Extract the (X, Y) coordinate from the center of the cell holding the provided text.  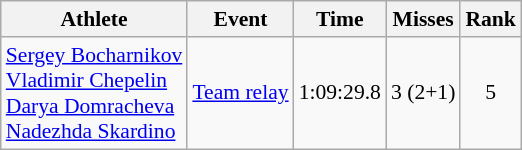
Time (340, 19)
1:09:29.8 (340, 93)
Athlete (94, 19)
Event (240, 19)
Misses (423, 19)
Rank (490, 19)
Team relay (240, 93)
5 (490, 93)
3 (2+1) (423, 93)
Sergey BocharnikovVladimir ChepelinDarya DomrachevaNadezhda Skardino (94, 93)
